From the cell containing the given text, extract its center point as [X, Y] coordinate. 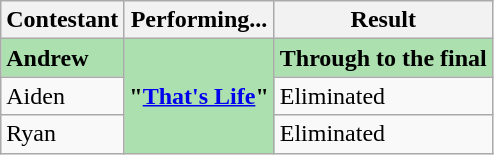
Andrew [62, 58]
Contestant [62, 20]
Through to the final [383, 58]
Ryan [62, 134]
Result [383, 20]
Performing... [199, 20]
Aiden [62, 96]
"That's Life" [199, 96]
